Locate the cell with the specified text and output its (X, Y) center coordinate. 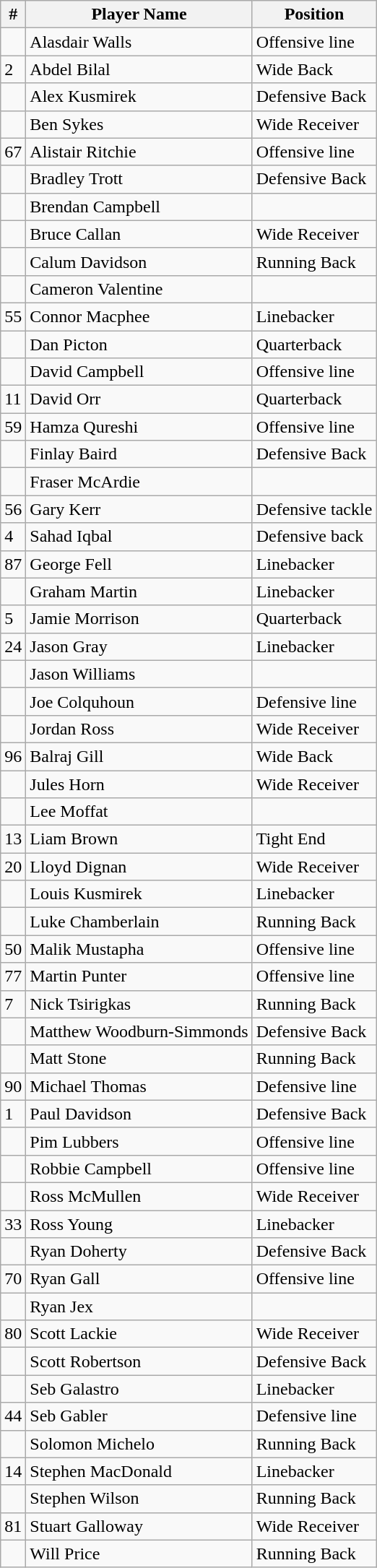
Will Price (139, 1554)
7 (13, 1004)
Hamza Qureshi (139, 427)
33 (13, 1224)
Alistair Ritchie (139, 152)
13 (13, 839)
Sahad Iqbal (139, 537)
20 (13, 867)
Alex Kusmirek (139, 97)
Jason Williams (139, 674)
Finlay Baird (139, 454)
56 (13, 509)
Stephen Wilson (139, 1499)
50 (13, 949)
Matt Stone (139, 1059)
4 (13, 537)
Joe Colquhoun (139, 701)
Liam Brown (139, 839)
Defensive tackle (314, 509)
Louis Kusmirek (139, 894)
Ross McMullen (139, 1196)
24 (13, 646)
90 (13, 1086)
Jules Horn (139, 784)
Balraj Gill (139, 756)
Fraser McArdie (139, 482)
Defensive back (314, 537)
Malik Mustapha (139, 949)
Connor Macphee (139, 316)
Gary Kerr (139, 509)
Position (314, 14)
Bradley Trott (139, 179)
Ross Young (139, 1224)
Dan Picton (139, 345)
70 (13, 1279)
80 (13, 1334)
Luke Chamberlain (139, 922)
1 (13, 1114)
Martin Punter (139, 976)
Alasdair Walls (139, 42)
96 (13, 756)
2 (13, 69)
Jordan Ross (139, 729)
Pim Lubbers (139, 1141)
81 (13, 1526)
Scott Lackie (139, 1334)
5 (13, 619)
Jason Gray (139, 646)
87 (13, 564)
Brendan Campbell (139, 207)
59 (13, 427)
67 (13, 152)
Stuart Galloway (139, 1526)
George Fell (139, 564)
Graham Martin (139, 592)
Scott Robertson (139, 1361)
Lee Moffat (139, 812)
Seb Galastro (139, 1389)
Seb Gabler (139, 1416)
Ben Sykes (139, 124)
Solomon Michelo (139, 1444)
Calum Davidson (139, 261)
Ryan Gall (139, 1279)
Bruce Callan (139, 234)
Ryan Jex (139, 1307)
77 (13, 976)
Nick Tsirigkas (139, 1004)
Player Name (139, 14)
Abdel Bilal (139, 69)
Jamie Morrison (139, 619)
Lloyd Dignan (139, 867)
Robbie Campbell (139, 1169)
David Campbell (139, 372)
David Orr (139, 399)
# (13, 14)
Stephen MacDonald (139, 1471)
Cameron Valentine (139, 289)
Tight End (314, 839)
Paul Davidson (139, 1114)
Michael Thomas (139, 1086)
14 (13, 1471)
Ryan Doherty (139, 1252)
55 (13, 316)
11 (13, 399)
44 (13, 1416)
Matthew Woodburn-Simmonds (139, 1031)
